Scan for the cell matching the given text and deliver its [X, Y] coordinate at center. 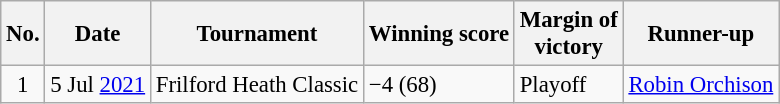
5 Jul 2021 [98, 85]
−4 (68) [438, 85]
No. [23, 34]
Robin Orchison [701, 85]
Margin ofvictory [568, 34]
Frilford Heath Classic [256, 85]
1 [23, 85]
Winning score [438, 34]
Tournament [256, 34]
Date [98, 34]
Playoff [568, 85]
Runner-up [701, 34]
